Capture the cell that displays the provided text and extract its (x, y) central coordinate. 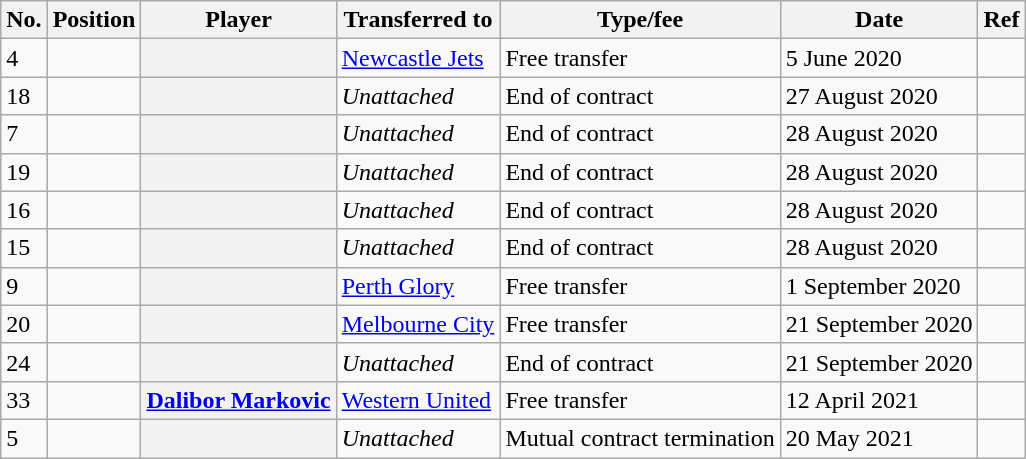
Western United (418, 400)
7 (24, 134)
16 (24, 210)
Type/fee (640, 20)
Dalibor Markovic (238, 400)
4 (24, 58)
5 (24, 438)
No. (24, 20)
Player (238, 20)
19 (24, 172)
20 May 2021 (879, 438)
Perth Glory (418, 286)
Transferred to (418, 20)
Mutual contract termination (640, 438)
12 April 2021 (879, 400)
1 September 2020 (879, 286)
9 (24, 286)
Date (879, 20)
33 (24, 400)
27 August 2020 (879, 96)
Newcastle Jets (418, 58)
Melbourne City (418, 324)
Position (94, 20)
5 June 2020 (879, 58)
20 (24, 324)
Ref (1002, 20)
24 (24, 362)
15 (24, 248)
18 (24, 96)
